Provide the (x, y) coordinate of the cell's center where the given text is located.  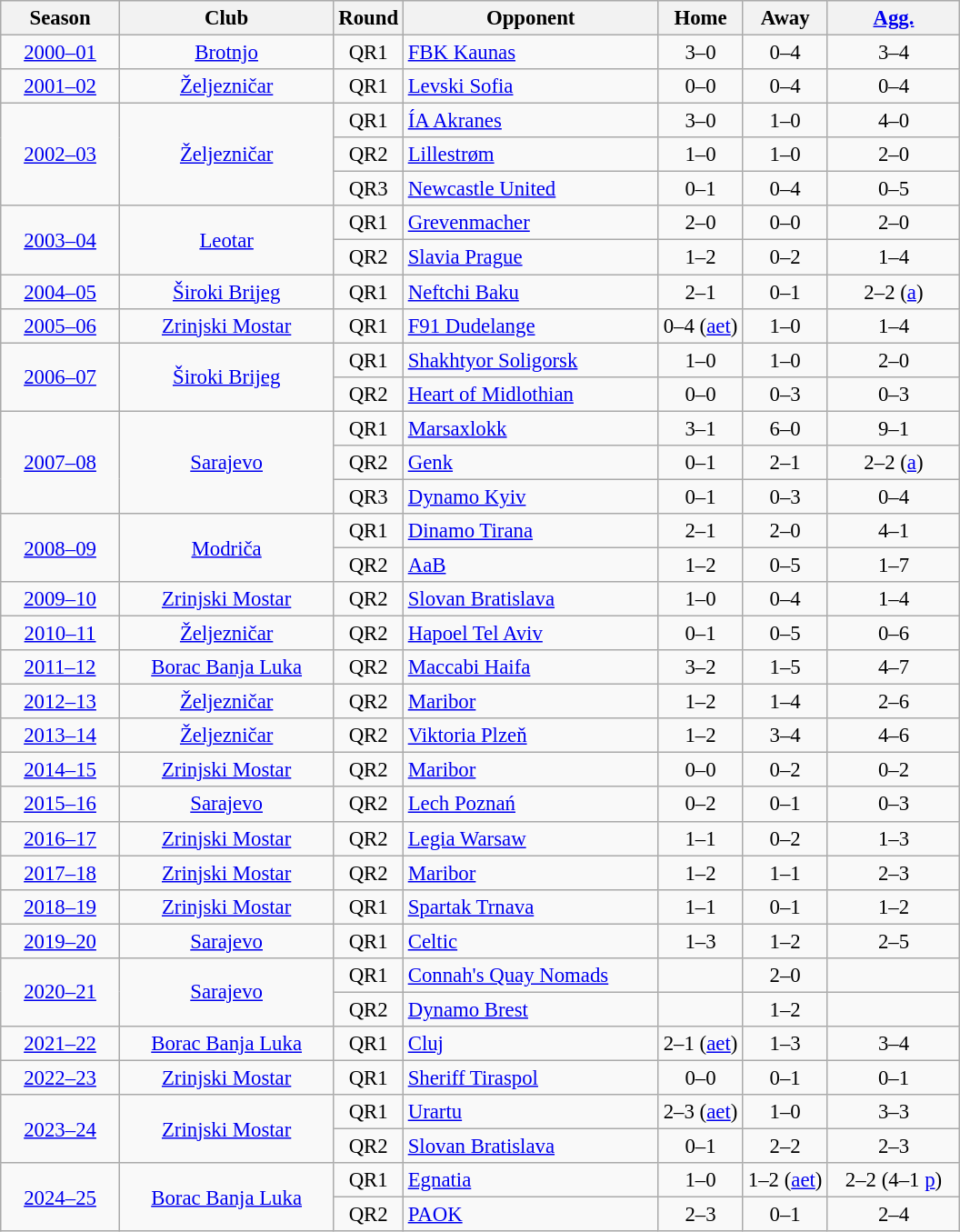
0–6 (894, 634)
Sheriff Tiraspol (531, 1077)
2022–23 (60, 1077)
4–0 (894, 121)
0–4 (aet) (700, 326)
1–2 (aet) (785, 1180)
Season (60, 18)
Maccabi Haifa (531, 667)
Opponent (531, 18)
3–2 (700, 667)
2020–21 (60, 993)
Newcastle United (531, 189)
2003–04 (60, 240)
Lech Poznań (531, 805)
9–1 (894, 428)
2001–02 (60, 86)
Club (226, 18)
Cluj (531, 1044)
AaB (531, 565)
Dynamo Kyiv (531, 496)
2012–13 (60, 702)
2013–14 (60, 736)
FBK Kaunas (531, 53)
Neftchi Baku (531, 292)
2017–18 (60, 873)
Hapoel Tel Aviv (531, 634)
2006–07 (60, 376)
Connah's Quay Nomads (531, 976)
Egnatia (531, 1180)
Dynamo Brest (531, 1009)
Away (785, 18)
2000–01 (60, 53)
2–5 (894, 941)
2004–05 (60, 292)
2–4 (894, 1215)
2023–24 (60, 1129)
Brotnjo (226, 53)
2–2 (4–1 p) (894, 1180)
Lillestrøm (531, 155)
Home (700, 18)
F91 Dudelange (531, 326)
2010–11 (60, 634)
1–5 (785, 667)
Viktoria Plzeň (531, 736)
2021–22 (60, 1044)
2018–19 (60, 906)
2008–09 (60, 547)
2014–15 (60, 770)
Celtic (531, 941)
2011–12 (60, 667)
2002–03 (60, 155)
2–6 (894, 702)
4–7 (894, 667)
Shakhtyor Soligorsk (531, 360)
Leotar (226, 240)
2–3 (aet) (700, 1112)
3–1 (700, 428)
2019–20 (60, 941)
PAOK (531, 1215)
Spartak Trnava (531, 906)
4–6 (894, 736)
2005–06 (60, 326)
Modriča (226, 547)
2015–16 (60, 805)
Genk (531, 463)
Round (368, 18)
2009–10 (60, 599)
2007–08 (60, 462)
Marsaxlokk (531, 428)
2–2 (785, 1147)
ÍA Akranes (531, 121)
4–1 (894, 531)
3–3 (894, 1112)
2–1 (aet) (700, 1044)
Dinamo Tirana (531, 531)
Grevenmacher (531, 223)
Slavia Prague (531, 257)
Legia Warsaw (531, 838)
Urartu (531, 1112)
Heart of Midlothian (531, 394)
1–7 (894, 565)
Levski Sofia (531, 86)
2024–25 (60, 1197)
2016–17 (60, 838)
6–0 (785, 428)
Agg. (894, 18)
